Identify which cell holds the provided text, then report its [x, y] central coordinate. 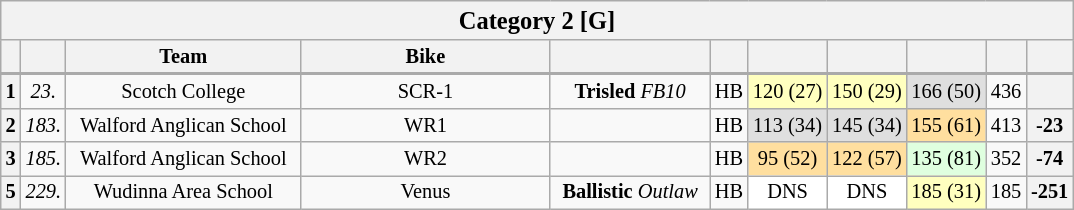
185. [44, 159]
352 [1006, 159]
SCR-1 [426, 91]
Ballistic Outlaw [630, 192]
2 [11, 125]
5 [11, 192]
1 [11, 91]
229. [44, 192]
-23 [1050, 125]
-74 [1050, 159]
185 (31) [946, 192]
Venus [426, 192]
Category 2 [G] [537, 20]
413 [1006, 125]
122 (57) [866, 159]
120 (27) [788, 91]
-251 [1050, 192]
Bike [426, 57]
145 (34) [866, 125]
95 (52) [788, 159]
Team [184, 57]
150 (29) [866, 91]
Scotch College [184, 91]
113 (34) [788, 125]
155 (61) [946, 125]
23. [44, 91]
Trisled FB10 [630, 91]
Wudinna Area School [184, 192]
166 (50) [946, 91]
183. [44, 125]
135 (81) [946, 159]
436 [1006, 91]
185 [1006, 192]
WR2 [426, 159]
WR1 [426, 125]
3 [11, 159]
